Pinpoint the cell where the given text exists, returning its (X, Y) midpoint coordinate. 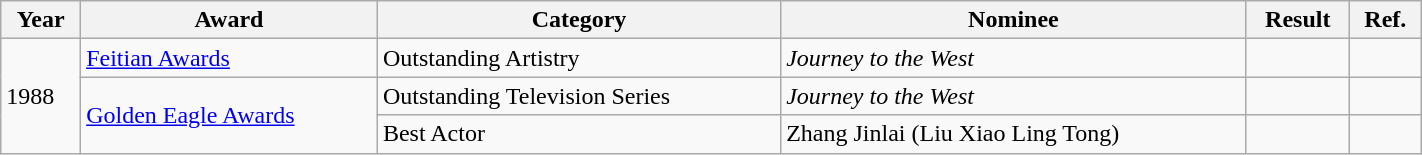
Year (41, 20)
Golden Eagle Awards (230, 115)
Best Actor (578, 134)
1988 (41, 96)
Ref. (1385, 20)
Award (230, 20)
Zhang Jinlai (Liu Xiao Ling Tong) (1014, 134)
Category (578, 20)
Outstanding Artistry (578, 58)
Outstanding Television Series (578, 96)
Feitian Awards (230, 58)
Result (1298, 20)
Nominee (1014, 20)
